From the cell containing the given text, extract its center point as (X, Y) coordinate. 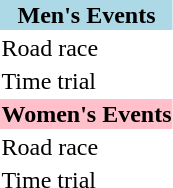
Time trial (75, 81)
Women's Events (86, 114)
Men's Events (86, 15)
